Return [X, Y] of the center of cell containing provided text 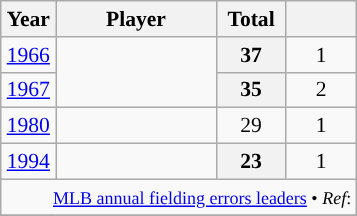
Player [136, 19]
MLB annual fielding errors leaders • Ref: [179, 197]
29 [251, 126]
37 [251, 55]
2 [321, 90]
1967 [28, 90]
23 [251, 162]
1966 [28, 55]
35 [251, 90]
1980 [28, 126]
Year [28, 19]
1994 [28, 162]
Total [251, 19]
